Identify which cell holds the provided text, then report its [X, Y] central coordinate. 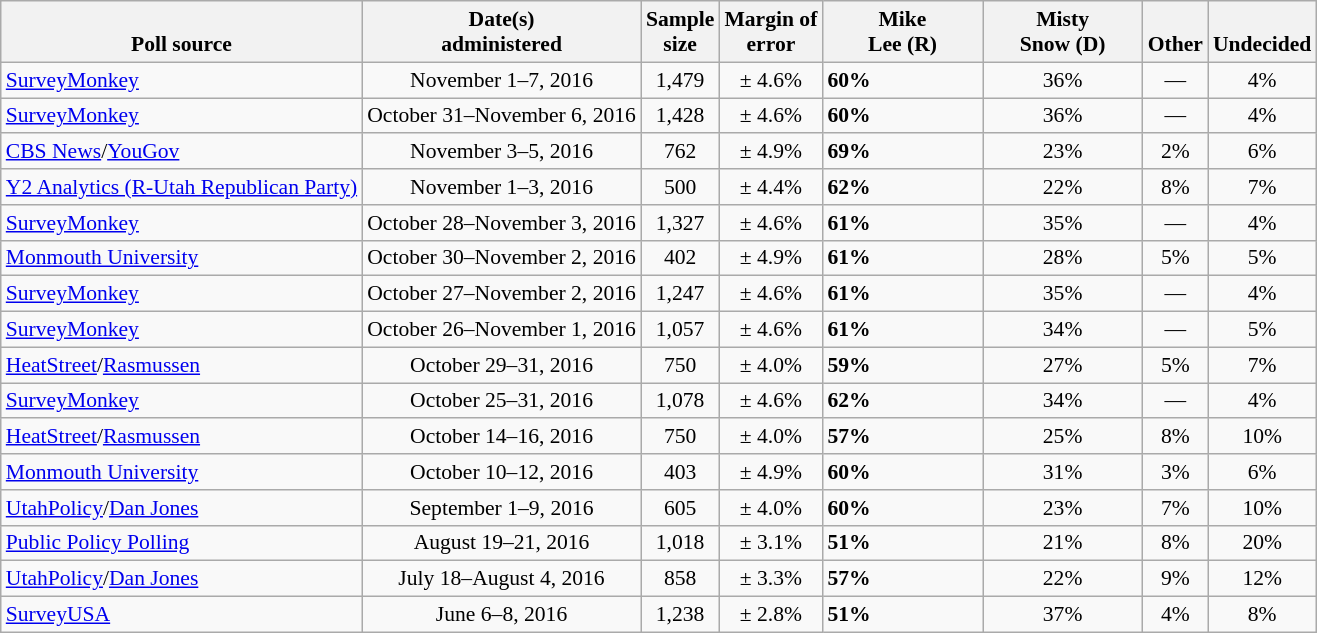
403 [680, 472]
762 [680, 152]
October 26–November 1, 2016 [502, 330]
31% [1063, 472]
Undecided [1262, 32]
605 [680, 508]
± 3.3% [770, 579]
October 10–12, 2016 [502, 472]
858 [680, 579]
MistySnow (D) [1063, 32]
28% [1063, 258]
59% [902, 365]
Samplesize [680, 32]
Poll source [182, 32]
Date(s)administered [502, 32]
1,247 [680, 294]
November 3–5, 2016 [502, 152]
2% [1176, 152]
October 28–November 3, 2016 [502, 223]
1,238 [680, 615]
Public Policy Polling [182, 543]
October 29–31, 2016 [502, 365]
1,078 [680, 401]
July 18–August 4, 2016 [502, 579]
Other [1176, 32]
October 30–November 2, 2016 [502, 258]
November 1–3, 2016 [502, 187]
August 19–21, 2016 [502, 543]
October 14–16, 2016 [502, 437]
Margin oferror [770, 32]
September 1–9, 2016 [502, 508]
402 [680, 258]
21% [1063, 543]
Y2 Analytics (R-Utah Republican Party) [182, 187]
October 27–November 2, 2016 [502, 294]
November 1–7, 2016 [502, 80]
500 [680, 187]
October 31–November 6, 2016 [502, 116]
October 25–31, 2016 [502, 401]
20% [1262, 543]
± 3.1% [770, 543]
1,428 [680, 116]
12% [1262, 579]
37% [1063, 615]
SurveyUSA [182, 615]
1,018 [680, 543]
1,057 [680, 330]
3% [1176, 472]
MikeLee (R) [902, 32]
1,327 [680, 223]
27% [1063, 365]
± 2.8% [770, 615]
69% [902, 152]
CBS News/YouGov [182, 152]
25% [1063, 437]
1,479 [680, 80]
June 6–8, 2016 [502, 615]
± 4.4% [770, 187]
9% [1176, 579]
